Output the (X, Y) coordinate of the center of the cell containing the given text.  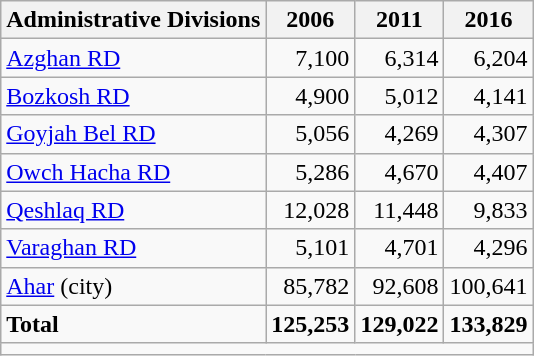
4,701 (400, 248)
129,022 (400, 324)
6,314 (400, 58)
100,641 (488, 286)
92,608 (400, 286)
Owch Hacha RD (134, 172)
Azghan RD (134, 58)
11,448 (400, 210)
4,670 (400, 172)
Ahar (city) (134, 286)
85,782 (310, 286)
Varaghan RD (134, 248)
2006 (310, 20)
4,269 (400, 134)
5,012 (400, 96)
Administrative Divisions (134, 20)
4,407 (488, 172)
2011 (400, 20)
4,900 (310, 96)
5,056 (310, 134)
133,829 (488, 324)
125,253 (310, 324)
2016 (488, 20)
4,307 (488, 134)
4,141 (488, 96)
5,101 (310, 248)
5,286 (310, 172)
9,833 (488, 210)
7,100 (310, 58)
Total (134, 324)
12,028 (310, 210)
Goyjah Bel RD (134, 134)
Qeshlaq RD (134, 210)
Bozkosh RD (134, 96)
6,204 (488, 58)
4,296 (488, 248)
